Extract the (X, Y) coordinate from the center of the cell holding the provided text.  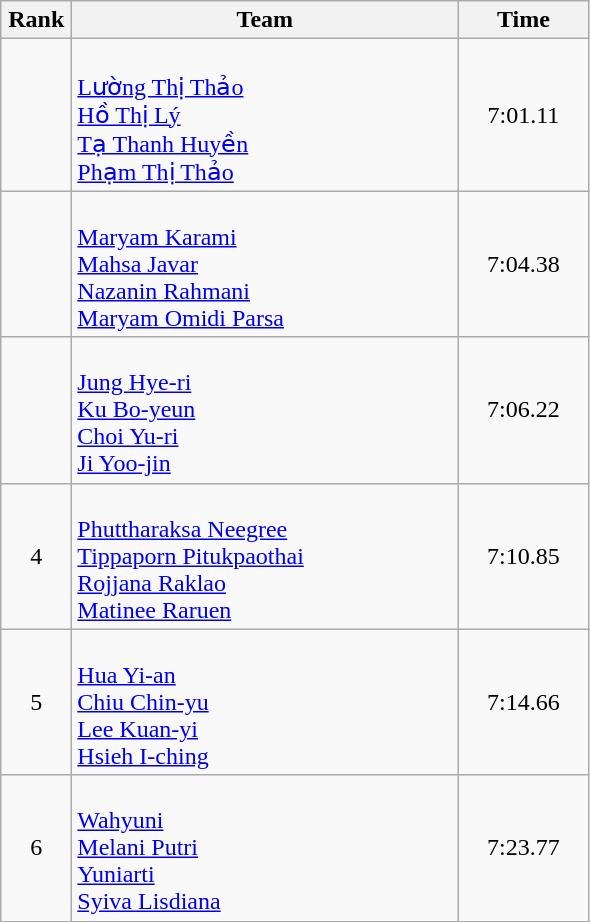
Phuttharaksa NeegreeTippaporn PitukpaothaiRojjana RaklaoMatinee Raruen (265, 556)
7:10.85 (524, 556)
7:14.66 (524, 702)
7:04.38 (524, 264)
WahyuniMelani PutriYuniartiSyiva Lisdiana (265, 848)
Time (524, 20)
4 (36, 556)
6 (36, 848)
7:01.11 (524, 115)
Lường Thị ThảoHồ Thị LýTạ Thanh HuyềnPhạm Thị Thảo (265, 115)
5 (36, 702)
7:06.22 (524, 410)
Hua Yi-anChiu Chin-yuLee Kuan-yiHsieh I-ching (265, 702)
Team (265, 20)
Rank (36, 20)
Maryam KaramiMahsa JavarNazanin RahmaniMaryam Omidi Parsa (265, 264)
7:23.77 (524, 848)
Jung Hye-riKu Bo-yeunChoi Yu-riJi Yoo-jin (265, 410)
